Locate the cell with the specified text and output its (X, Y) center coordinate. 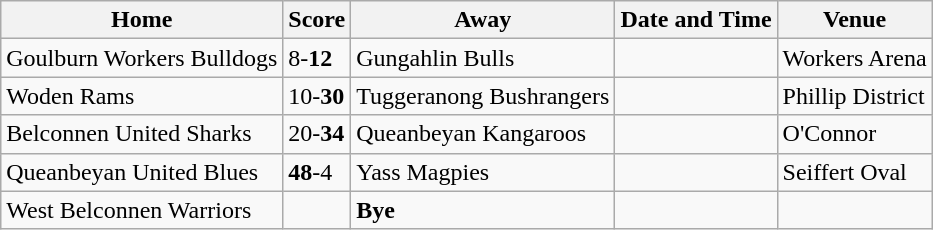
Queanbeyan Kangaroos (483, 134)
Belconnen United Sharks (142, 134)
Woden Rams (142, 96)
Workers Arena (854, 58)
20-34 (317, 134)
8-12 (317, 58)
Gungahlin Bulls (483, 58)
West Belconnen Warriors (142, 210)
Score (317, 20)
Yass Magpies (483, 172)
Date and Time (696, 20)
Venue (854, 20)
Away (483, 20)
Bye (483, 210)
Queanbeyan United Blues (142, 172)
Tuggeranong Bushrangers (483, 96)
Home (142, 20)
10-30 (317, 96)
O'Connor (854, 134)
Goulburn Workers Bulldogs (142, 58)
Seiffert Oval (854, 172)
Phillip District (854, 96)
48-4 (317, 172)
